For the text-containing cell, return its midpoint in (X, Y) coordinate format. 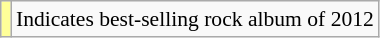
Indicates best-selling rock album of 2012 (195, 19)
